Scan for the cell matching the given text and deliver its (X, Y) coordinate at center. 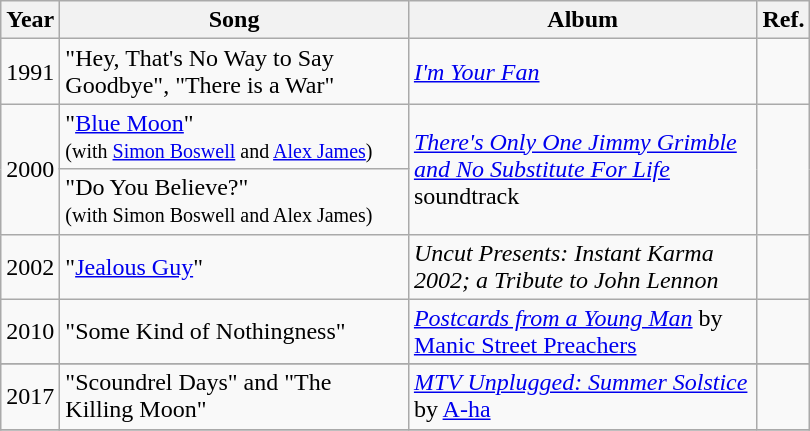
Ref. (784, 20)
MTV Unplugged: Summer Solstice by A-ha (582, 396)
"Jealous Guy" (234, 266)
Postcards from a Young Man by Manic Street Preachers (582, 332)
2017 (30, 396)
Uncut Presents: Instant Karma 2002; a Tribute to John Lennon (582, 266)
"Hey, That's No Way to Say Goodbye", "There is a War" (234, 72)
1991 (30, 72)
"Some Kind of Nothingness" (234, 332)
There's Only One Jimmy Grimble and No Substitute For Life soundtrack (582, 169)
Album (582, 20)
2010 (30, 332)
"Blue Moon"(with Simon Boswell and Alex James) (234, 136)
I'm Your Fan (582, 72)
"Do You Believe?"(with Simon Boswell and Alex James) (234, 202)
Song (234, 20)
"Scoundrel Days" and "The Killing Moon" (234, 396)
2002 (30, 266)
2000 (30, 169)
Year (30, 20)
